Provide the (X, Y) coordinate of the cell's center where the given text is located.  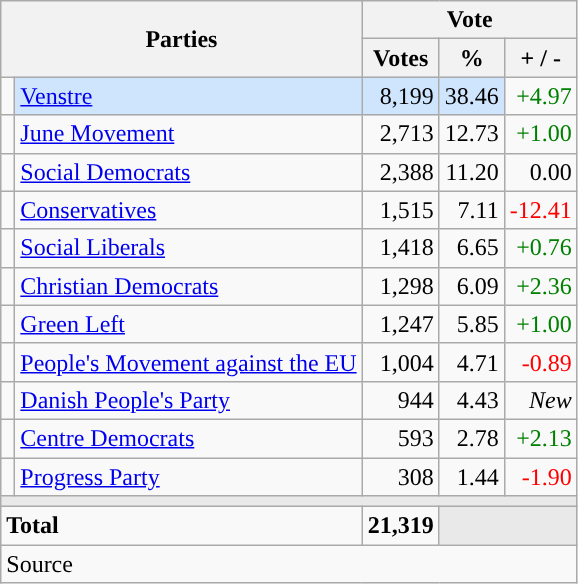
+2.36 (540, 286)
1,515 (400, 210)
Green Left (188, 324)
-1.90 (540, 477)
6.65 (472, 248)
21,319 (400, 526)
Venstre (188, 96)
1,004 (400, 362)
1,298 (400, 286)
+2.13 (540, 438)
June Movement (188, 134)
People's Movement against the EU (188, 362)
12.73 (472, 134)
1,247 (400, 324)
Progress Party (188, 477)
Parties (182, 39)
4.43 (472, 400)
+0.76 (540, 248)
+4.97 (540, 96)
Centre Democrats (188, 438)
-12.41 (540, 210)
8,199 (400, 96)
Conservatives (188, 210)
Source (290, 564)
38.46 (472, 96)
Total (182, 526)
Christian Democrats (188, 286)
2,388 (400, 172)
-0.89 (540, 362)
2,713 (400, 134)
Social Democrats (188, 172)
Votes (400, 58)
% (472, 58)
1.44 (472, 477)
4.71 (472, 362)
Vote (470, 20)
New (540, 400)
11.20 (472, 172)
1,418 (400, 248)
6.09 (472, 286)
Danish People's Party (188, 400)
308 (400, 477)
5.85 (472, 324)
+ / - (540, 58)
Social Liberals (188, 248)
0.00 (540, 172)
593 (400, 438)
944 (400, 400)
7.11 (472, 210)
2.78 (472, 438)
